Scan for the cell matching the given text and deliver its (x, y) coordinate at center. 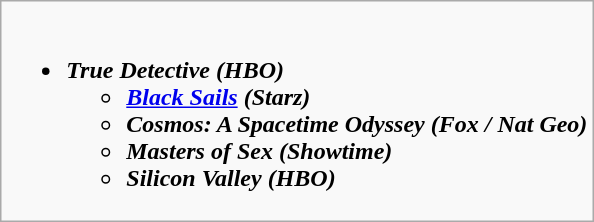
True Detective (HBO)Black Sails (Starz)Cosmos: A Spacetime Odyssey (Fox / Nat Geo)Masters of Sex (Showtime)Silicon Valley (HBO) (297, 112)
